Find where the given text appears and provide that cell's center as [x, y] coordinate. 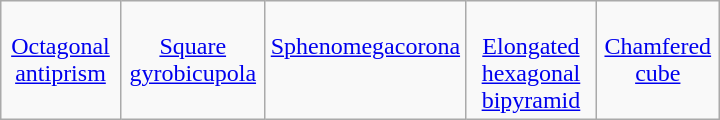
Square gyrobicupola [192, 60]
Chamfered cube [658, 60]
Octagonal antiprism [60, 60]
Sphenomegacorona [365, 60]
Elongated hexagonal bipyramid [532, 60]
